For the text-containing cell, return its midpoint in (X, Y) coordinate format. 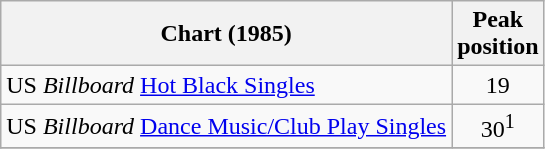
19 (498, 85)
Peakposition (498, 34)
US Billboard Hot Black Singles (226, 85)
US Billboard Dance Music/Club Play Singles (226, 126)
Chart (1985) (226, 34)
301 (498, 126)
